Output the [X, Y] coordinate of the center of the cell containing the given text.  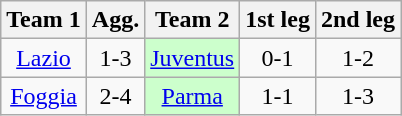
Team 1 [44, 20]
Team 2 [192, 20]
Lazio [44, 58]
Agg. [115, 20]
Parma [192, 96]
1-1 [278, 96]
Juventus [192, 58]
1-2 [358, 58]
1st leg [278, 20]
Foggia [44, 96]
2nd leg [358, 20]
2-4 [115, 96]
0-1 [278, 58]
